Return the [X, Y] coordinate for the center point of the cell that contains the specified text.  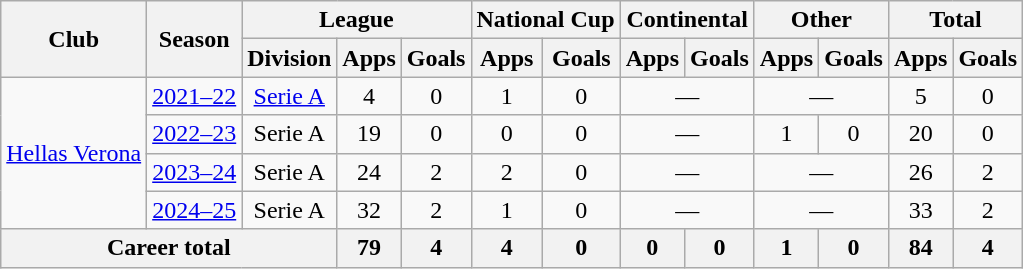
Career total [169, 248]
Division [290, 58]
Hellas Verona [74, 153]
5 [920, 96]
24 [369, 172]
2022–23 [194, 134]
20 [920, 134]
33 [920, 210]
84 [920, 248]
2024–25 [194, 210]
19 [369, 134]
32 [369, 210]
Season [194, 39]
2023–24 [194, 172]
79 [369, 248]
League [356, 20]
2021–22 [194, 96]
Club [74, 39]
26 [920, 172]
Other [821, 20]
National Cup [546, 20]
Total [955, 20]
Continental [687, 20]
